Return [x, y] of the center of cell containing provided text 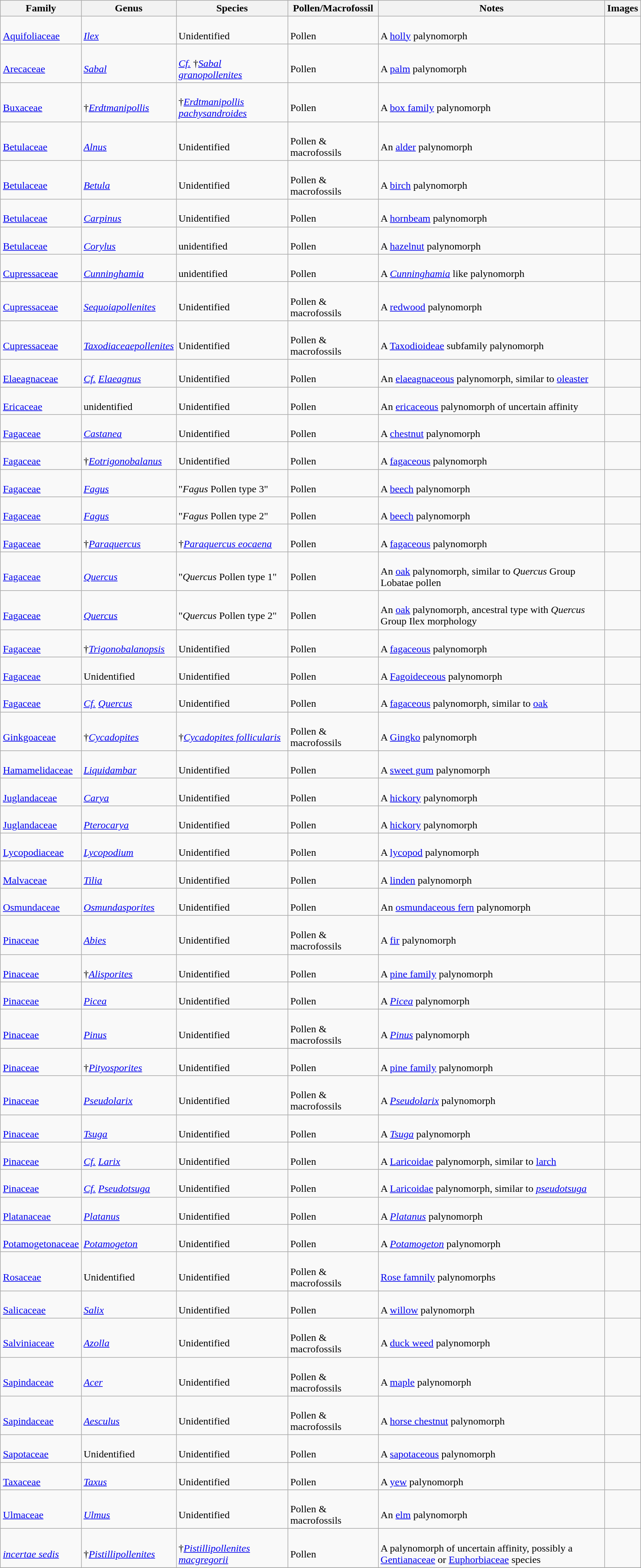
Salix [128, 1305]
incertae sedis [41, 1548]
Species [232, 8]
Ulmus [128, 1509]
Malvaceae [41, 874]
Platanaceae [41, 1211]
†Cycadopites follicularis [232, 731]
Cunninghamia [128, 268]
A Platanus palynomorph [492, 1211]
A fagaceous palynomorph, similar to oak [492, 698]
A Gingko palynomorph [492, 731]
Hamamelidaceae [41, 764]
A Cunninghamia like palynomorph [492, 268]
A Taxodioideae subfamily palynomorph [492, 340]
Cf. Elaeagnus [128, 373]
Cf. Quercus [128, 698]
A hazelnut palynomorph [492, 241]
Potamogetonaceae [41, 1238]
A palynomorph of uncertain affinity, possibly a Gentianaceae or Euphorbiaceae species [492, 1548]
A hornbeam palynomorph [492, 213]
"Quercus Pollen type 2" [232, 610]
Rosaceae [41, 1271]
A birch palynomorph [492, 180]
†Pistillipollenites macgregorii [232, 1548]
Pseudolarix [128, 1095]
Salicaceae [41, 1305]
A yew palynomorph [492, 1476]
A duck weed palynomorph [492, 1337]
Ginkgoaceae [41, 731]
Tilia [128, 874]
"Fagus Pollen type 3" [232, 483]
Castanea [128, 428]
Lycopodiaceae [41, 847]
†Pistillipollenites [128, 1548]
†Erdtmanipollis [128, 102]
Buxaceae [41, 102]
†Trigonobalanopsis [128, 643]
†Paraquercus eocaena [232, 538]
Acer [128, 1376]
A Fagoideceous palynomorph [492, 670]
Aquifoliaceae [41, 30]
Rose famnily palynomorphs [492, 1271]
A sweet gum palynomorph [492, 764]
Cf. Larix [128, 1156]
An oak palynomorph, similar to Quercus Group Lobatae pollen [492, 571]
Sequoiapollenites [128, 301]
Corylus [128, 241]
Platanus [128, 1211]
A Potamogeton palynomorph [492, 1238]
Osmundasporites [128, 902]
A Laricoidae palynomorph, similar to pseudotsuga [492, 1183]
Cf. Pseudotsuga [128, 1183]
A sapotaceous palynomorph [492, 1449]
A Pinus palynomorph [492, 1029]
Pinus [128, 1029]
Images [622, 8]
An elm palynomorph [492, 1509]
A fir palynomorph [492, 935]
An oak palynomorph, ancestral type with Quercus Group Ilex morphology [492, 610]
Carya [128, 792]
Family [41, 8]
Betula [128, 180]
A palm palynomorph [492, 63]
†Alisporites [128, 968]
A Pseudolarix palynomorph [492, 1095]
†Eotrigonobalanus [128, 456]
Potamogeton [128, 1238]
Elaeagnaceae [41, 373]
An alder palynomorph [492, 141]
A horse chestnut palynomorph [492, 1416]
Taxus [128, 1476]
Osmundaceae [41, 902]
A willow palynomorph [492, 1305]
Ilex [128, 30]
†Pityosporites [128, 1062]
Ericaceae [41, 400]
Alnus [128, 141]
Aesculus [128, 1416]
Ulmaceae [41, 1509]
Sabal [128, 63]
A chestnut palynomorph [492, 428]
A maple palynomorph [492, 1376]
Picea [128, 996]
An ericaceous palynomorph of uncertain affinity [492, 400]
"Fagus Pollen type 2" [232, 511]
A box family palynomorph [492, 102]
An osmundaceous fern palynomorph [492, 902]
A linden palynomorph [492, 874]
Taxaceae [41, 1476]
Tsuga [128, 1128]
Genus [128, 8]
"Quercus Pollen type 1" [232, 571]
†Erdtmanipollis pachysandroides [232, 102]
A Picea palynomorph [492, 996]
Sapotaceae [41, 1449]
Arecaceae [41, 63]
A holly palynomorph [492, 30]
A redwood palynomorph [492, 301]
Azolla [128, 1337]
A Tsuga palynomorph [492, 1128]
Carpinus [128, 213]
Pollen/Macrofossil [333, 8]
Liquidambar [128, 764]
Cf. †Sabal granopollenites [232, 63]
Notes [492, 8]
Lycopodium [128, 847]
An elaeagnaceous palynomorph, similar to oleaster [492, 373]
Taxodiaceaepollenites [128, 340]
†Cycadopites [128, 731]
Salviniaceae [41, 1337]
Abies [128, 935]
A Laricoidae palynomorph, similar to larch [492, 1156]
Pterocarya [128, 819]
†Paraquercus [128, 538]
A lycopod palynomorph [492, 847]
